Find where the given text appears and provide that cell's center as [X, Y] coordinate. 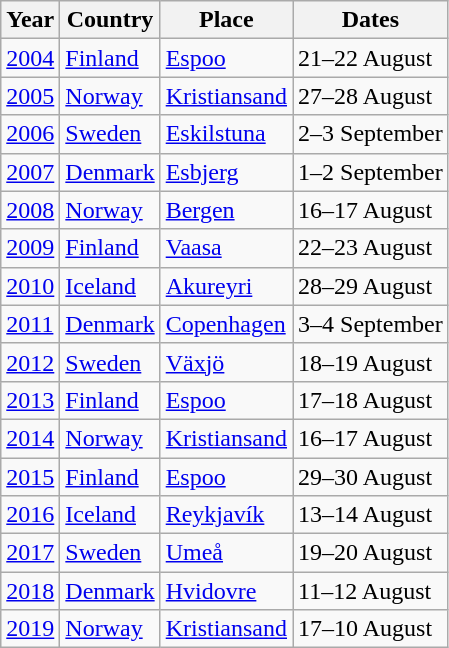
2004 [30, 58]
28–29 August [371, 286]
2016 [30, 515]
Year [30, 20]
Eskilstuna [226, 134]
2018 [30, 591]
11–12 August [371, 591]
Växjö [226, 362]
2017 [30, 553]
3–4 September [371, 324]
27–28 August [371, 96]
22–23 August [371, 248]
Copenhagen [226, 324]
17–18 August [371, 400]
2008 [30, 210]
2015 [30, 477]
Hvidovre [226, 591]
Reykjavík [226, 515]
Country [110, 20]
2007 [30, 172]
Vaasa [226, 248]
19–20 August [371, 553]
2013 [30, 400]
2006 [30, 134]
21–22 August [371, 58]
2012 [30, 362]
2009 [30, 248]
Akureyri [226, 286]
2019 [30, 629]
18–19 August [371, 362]
2010 [30, 286]
1–2 September [371, 172]
Esbjerg [226, 172]
Place [226, 20]
13–14 August [371, 515]
2011 [30, 324]
2–3 September [371, 134]
Bergen [226, 210]
Umeå [226, 553]
29–30 August [371, 477]
17–10 August [371, 629]
2005 [30, 96]
Dates [371, 20]
2014 [30, 438]
